Provide the [x, y] coordinate of the cell's center where the given text is located.  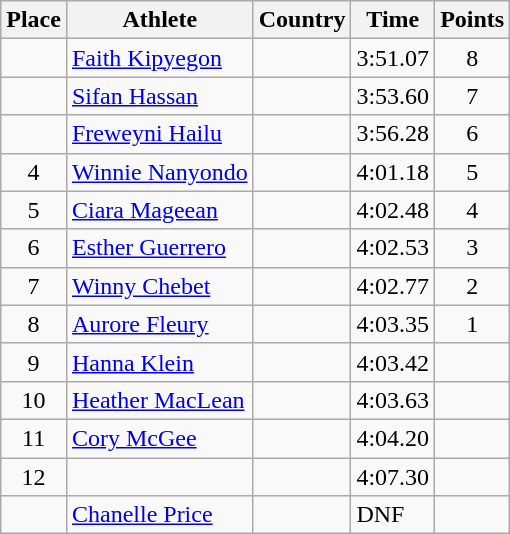
Freweyni Hailu [160, 134]
12 [34, 477]
4:03.42 [393, 362]
4:01.18 [393, 172]
DNF [393, 515]
Points [472, 20]
2 [472, 286]
11 [34, 438]
4:02.53 [393, 248]
Winny Chebet [160, 286]
Aurore Fleury [160, 324]
Winnie Nanyondo [160, 172]
1 [472, 324]
Cory McGee [160, 438]
3:53.60 [393, 96]
3:56.28 [393, 134]
3 [472, 248]
Hanna Klein [160, 362]
4:07.30 [393, 477]
Ciara Mageean [160, 210]
Athlete [160, 20]
Sifan Hassan [160, 96]
4:04.20 [393, 438]
Place [34, 20]
Esther Guerrero [160, 248]
9 [34, 362]
Heather MacLean [160, 400]
Country [302, 20]
Faith Kipyegon [160, 58]
4:02.48 [393, 210]
3:51.07 [393, 58]
Time [393, 20]
4:03.63 [393, 400]
4:02.77 [393, 286]
4:03.35 [393, 324]
10 [34, 400]
Chanelle Price [160, 515]
